For the text-containing cell, return its midpoint in [X, Y] coordinate format. 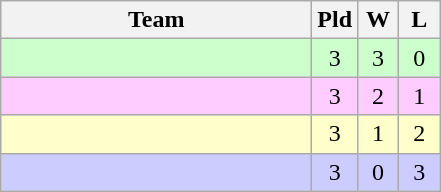
W [378, 20]
Pld [335, 20]
L [420, 20]
Team [156, 20]
